Return the (x, y) coordinate for the center point of the cell that contains the specified text.  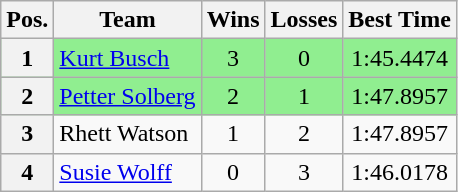
Wins (233, 20)
Losses (304, 20)
Rhett Watson (128, 134)
Susie Wolff (128, 172)
Best Time (400, 20)
1:46.0178 (400, 172)
Team (128, 20)
Pos. (28, 20)
Kurt Busch (128, 58)
Petter Solberg (128, 96)
4 (28, 172)
1:45.4474 (400, 58)
